Search for the cell housing the specified text and yield its [X, Y] center coordinate. 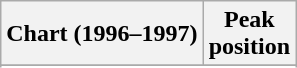
Peakposition [249, 34]
Chart (1996–1997) [102, 34]
